Extract the (x, y) coordinate from the center of the cell holding the provided text.  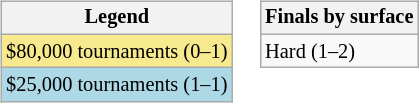
$80,000 tournaments (0–1) (116, 51)
$25,000 tournaments (1–1) (116, 85)
Finals by surface (339, 18)
Legend (116, 18)
Hard (1–2) (339, 51)
